Search for the cell housing the specified text and yield its [X, Y] center coordinate. 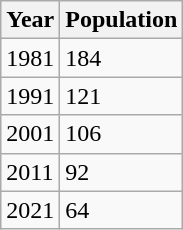
Year [30, 20]
184 [122, 58]
Population [122, 20]
1991 [30, 96]
64 [122, 210]
2001 [30, 134]
121 [122, 96]
2011 [30, 172]
1981 [30, 58]
2021 [30, 210]
92 [122, 172]
106 [122, 134]
